Locate the cell with the specified text and output its (x, y) center coordinate. 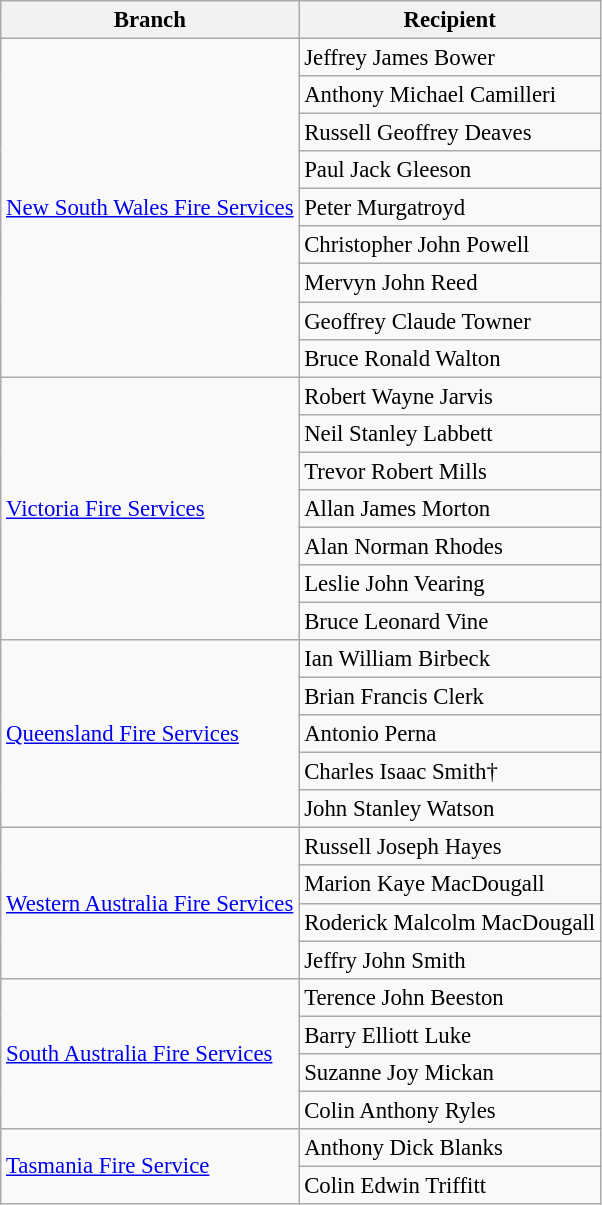
Branch (150, 20)
Peter Murgatroyd (450, 208)
New South Wales Fire Services (150, 208)
John Stanley Watson (450, 809)
Alan Norman Rhodes (450, 546)
Antonio Perna (450, 734)
Anthony Michael Camilleri (450, 95)
Terence John Beeston (450, 997)
Mervyn John Reed (450, 283)
Recipient (450, 20)
Roderick Malcolm MacDougall (450, 922)
Barry Elliott Luke (450, 1035)
Bruce Ronald Walton (450, 358)
Geoffrey Claude Towner (450, 321)
Jeffry John Smith (450, 960)
Queensland Fire Services (150, 734)
Suzanne Joy Mickan (450, 1073)
Colin Edwin Triffitt (450, 1185)
Ian William Birbeck (450, 659)
Russell Geoffrey Deaves (450, 133)
Russell Joseph Hayes (450, 847)
Paul Jack Gleeson (450, 170)
Tasmania Fire Service (150, 1166)
Victoria Fire Services (150, 508)
Allan James Morton (450, 509)
Leslie John Vearing (450, 584)
Charles Isaac Smith† (450, 772)
South Australia Fire Services (150, 1053)
Robert Wayne Jarvis (450, 396)
Neil Stanley Labbett (450, 433)
Western Australia Fire Services (150, 903)
Marion Kaye MacDougall (450, 885)
Colin Anthony Ryles (450, 1110)
Jeffrey James Bower (450, 58)
Brian Francis Clerk (450, 697)
Trevor Robert Mills (450, 471)
Bruce Leonard Vine (450, 621)
Anthony Dick Blanks (450, 1148)
Christopher John Powell (450, 245)
